From the cell containing the given text, extract its center point as (x, y) coordinate. 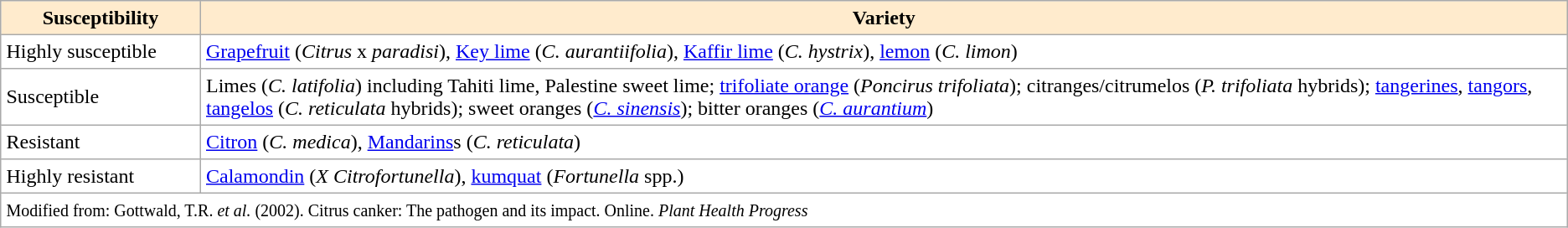
Variety (884, 18)
Highly susceptible (101, 51)
Resistant (101, 142)
Modified from: Gottwald, T.R. et al. (2002). Citrus canker: The pathogen and its impact. Online. Plant Health Progress (784, 210)
Grapefruit (Citrus x paradisi), Key lime (C. aurantiifolia), Kaffir lime (C. hystrix), lemon (C. limon) (884, 51)
Susceptible (101, 97)
Calamondin (X Citrofortunella), kumquat (Fortunella spp.) (884, 176)
Citron (C. medica), Mandarinss (C. reticulata) (884, 142)
Susceptibility (101, 18)
Highly resistant (101, 176)
